Find where the given text appears and provide that cell's center as (x, y) coordinate. 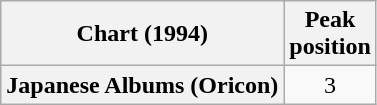
Peak position (330, 34)
Chart (1994) (142, 34)
Japanese Albums (Oricon) (142, 85)
3 (330, 85)
